Pinpoint the cell where the given text exists, returning its [x, y] midpoint coordinate. 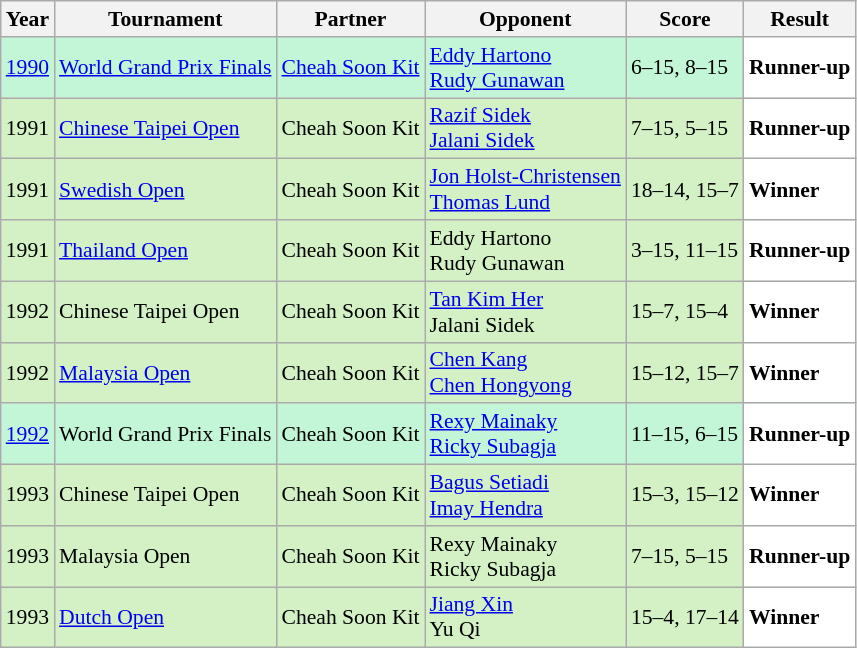
Opponent [526, 19]
15–7, 15–4 [685, 312]
Bagus Setiadi Imay Hendra [526, 496]
6–15, 8–15 [685, 68]
Tournament [165, 19]
Year [28, 19]
Score [685, 19]
1990 [28, 68]
Result [800, 19]
11–15, 6–15 [685, 434]
Partner [350, 19]
15–12, 15–7 [685, 372]
3–15, 11–15 [685, 250]
Swedish Open [165, 190]
Thailand Open [165, 250]
15–3, 15–12 [685, 496]
Razif Sidek Jalani Sidek [526, 128]
Dutch Open [165, 618]
Chen Kang Chen Hongyong [526, 372]
Jon Holst-Christensen Thomas Lund [526, 190]
15–4, 17–14 [685, 618]
18–14, 15–7 [685, 190]
Jiang Xin Yu Qi [526, 618]
Tan Kim Her Jalani Sidek [526, 312]
